Find where the given text appears and provide that cell's center as (x, y) coordinate. 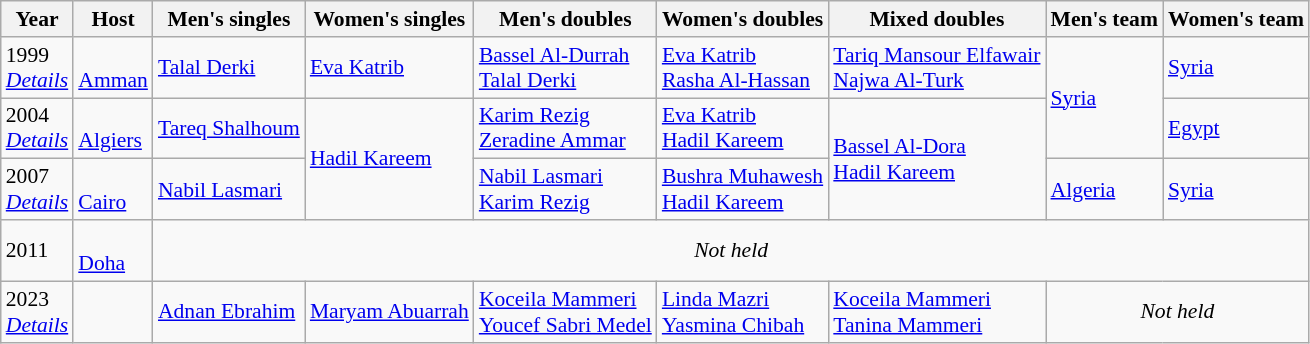
Eva Katrib Hadil Kareem (742, 128)
Bushra Muhawesh Hadil Kareem (742, 190)
2023Details (37, 312)
Eva Katrib Rasha Al-Hassan (742, 68)
Men's doubles (566, 19)
Bassel Al-Dora Hadil Kareem (936, 159)
Algeria (1104, 190)
Men's singles (229, 19)
Algiers (113, 128)
Karim Rezig Zeradine Ammar (566, 128)
Maryam Abuarrah (390, 312)
2004Details (37, 128)
Eva Katrib (390, 68)
Women's singles (390, 19)
Tariq Mansour Elfawair Najwa Al-Turk (936, 68)
2011 (37, 250)
Cairo (113, 190)
Women's team (1236, 19)
Bassel Al-Durrah Talal Derki (566, 68)
Nabil Lasmari (229, 190)
Nabil Lasmari Karim Rezig (566, 190)
Koceila Mammeri Youcef Sabri Medel (566, 312)
Women's doubles (742, 19)
Linda Mazri Yasmina Chibah (742, 312)
Koceila Mammeri Tanina Mammeri (936, 312)
Hadil Kareem (390, 159)
Host (113, 19)
Mixed doubles (936, 19)
Talal Derki (229, 68)
1999Details (37, 68)
Tareq Shalhoum (229, 128)
Amman (113, 68)
Men's team (1104, 19)
2007Details (37, 190)
Year (37, 19)
Doha (113, 250)
Egypt (1236, 128)
Adnan Ebrahim (229, 312)
